For the text-containing cell, return its midpoint in [X, Y] coordinate format. 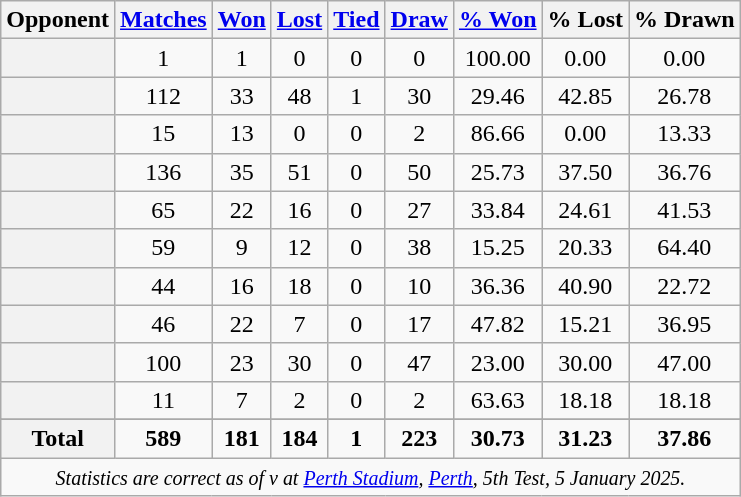
15.21 [585, 324]
10 [419, 286]
46 [164, 324]
65 [164, 210]
Statistics are correct as of v at Perth Stadium, Perth, 5th Test, 5 January 2025. [370, 477]
18 [299, 286]
Lost [299, 20]
Matches [164, 20]
9 [242, 248]
100 [164, 362]
136 [164, 172]
26.78 [684, 96]
42.85 [585, 96]
40.90 [585, 286]
27 [419, 210]
24.61 [585, 210]
589 [164, 438]
30.73 [498, 438]
33.84 [498, 210]
184 [299, 438]
25.73 [498, 172]
17 [419, 324]
181 [242, 438]
51 [299, 172]
22.72 [684, 286]
47.82 [498, 324]
Draw [419, 20]
Won [242, 20]
100.00 [498, 58]
36.76 [684, 172]
11 [164, 400]
44 [164, 286]
86.66 [498, 134]
47.00 [684, 362]
29.46 [498, 96]
30.00 [585, 362]
64.40 [684, 248]
63.63 [498, 400]
38 [419, 248]
12 [299, 248]
15.25 [498, 248]
31.23 [585, 438]
37.50 [585, 172]
59 [164, 248]
50 [419, 172]
13.33 [684, 134]
23 [242, 362]
Total [58, 438]
Opponent [58, 20]
35 [242, 172]
15 [164, 134]
37.86 [684, 438]
% Won [498, 20]
13 [242, 134]
36.95 [684, 324]
41.53 [684, 210]
% Lost [585, 20]
23.00 [498, 362]
223 [419, 438]
47 [419, 362]
Tied [356, 20]
48 [299, 96]
112 [164, 96]
36.36 [498, 286]
20.33 [585, 248]
33 [242, 96]
% Drawn [684, 20]
